Determine the [x, y] coordinate at the center of the cell enclosing the given text.  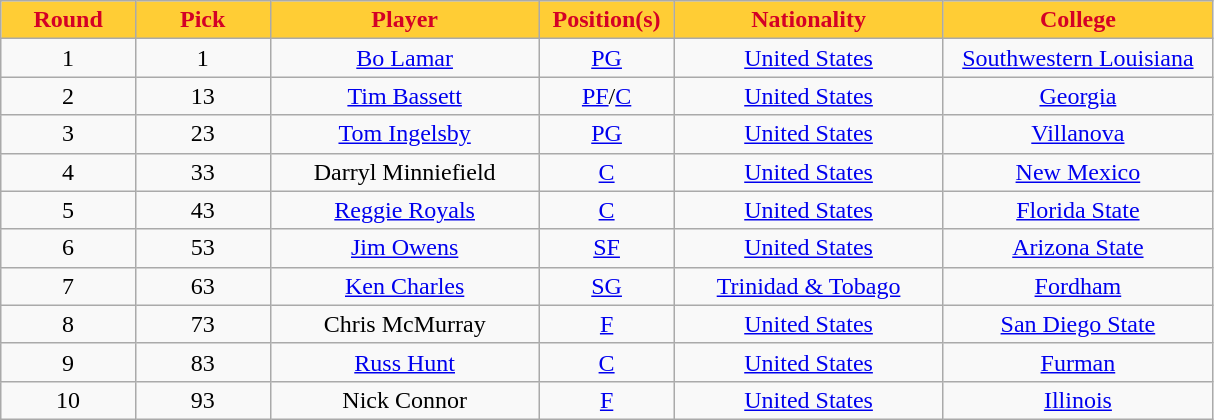
4 [68, 172]
Tim Bassett [404, 96]
San Diego State [1078, 324]
Jim Owens [404, 248]
Tom Ingelsby [404, 134]
9 [68, 362]
Nationality [808, 20]
63 [202, 286]
Fordham [1078, 286]
Nick Connor [404, 400]
Round [68, 20]
53 [202, 248]
PF/C [606, 96]
93 [202, 400]
Florida State [1078, 210]
23 [202, 134]
33 [202, 172]
Illinois [1078, 400]
10 [68, 400]
Villanova [1078, 134]
Russ Hunt [404, 362]
8 [68, 324]
Player [404, 20]
73 [202, 324]
3 [68, 134]
Darryl Minniefield [404, 172]
5 [68, 210]
Southwestern Louisiana [1078, 58]
College [1078, 20]
Pick [202, 20]
7 [68, 286]
Reggie Royals [404, 210]
SG [606, 286]
Georgia [1078, 96]
2 [68, 96]
43 [202, 210]
New Mexico [1078, 172]
Arizona State [1078, 248]
Chris McMurray [404, 324]
Position(s) [606, 20]
13 [202, 96]
Furman [1078, 362]
Bo Lamar [404, 58]
Trinidad & Tobago [808, 286]
SF [606, 248]
83 [202, 362]
Ken Charles [404, 286]
6 [68, 248]
